Output the [X, Y] coordinate of the center of the cell containing the given text.  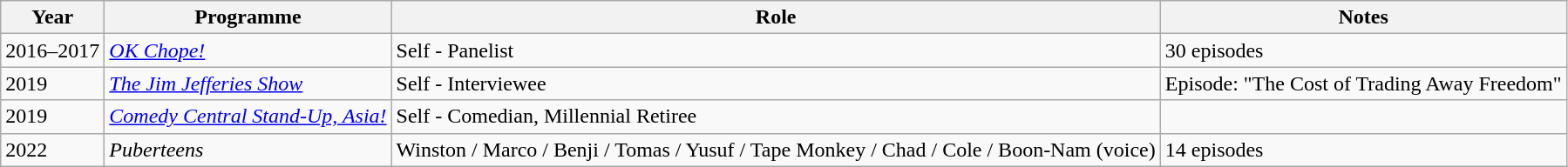
Notes [1363, 17]
The Jim Jefferies Show [248, 83]
Self - Panelist [776, 50]
Puberteens [248, 150]
Self - Interviewee [776, 83]
Programme [248, 17]
Self - Comedian, Millennial Retiree [776, 117]
Comedy Central Stand-Up, Asia! [248, 117]
Episode: "The Cost of Trading Away Freedom" [1363, 83]
30 episodes [1363, 50]
Role [776, 17]
Winston / Marco / Benji / Tomas / Yusuf / Tape Monkey / Chad / Cole / Boon-Nam (voice) [776, 150]
2022 [52, 150]
Year [52, 17]
OK Chope! [248, 50]
14 episodes [1363, 150]
2016–2017 [52, 50]
